Output the [x, y] coordinate of the center of the cell containing the given text.  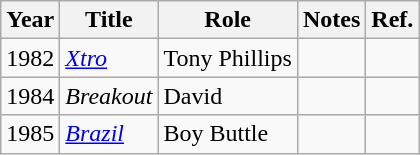
Breakout [109, 96]
Role [228, 20]
1984 [30, 96]
Year [30, 20]
1985 [30, 134]
Tony Phillips [228, 58]
1982 [30, 58]
Boy Buttle [228, 134]
Notes [331, 20]
Ref. [392, 20]
Title [109, 20]
Brazil [109, 134]
Xtro [109, 58]
David [228, 96]
